Pinpoint the cell where the given text exists, returning its [x, y] midpoint coordinate. 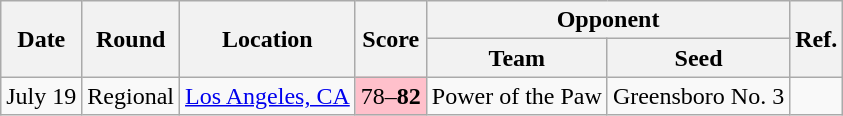
Regional [131, 96]
78–82 [390, 96]
Team [516, 58]
Ref. [816, 39]
July 19 [42, 96]
Date [42, 39]
Power of the Paw [516, 96]
Location [268, 39]
Round [131, 39]
Seed [698, 58]
Greensboro No. 3 [698, 96]
Los Angeles, CA [268, 96]
Opponent [608, 20]
Score [390, 39]
